Provide the [X, Y] coordinate of the cell's center where the given text is located.  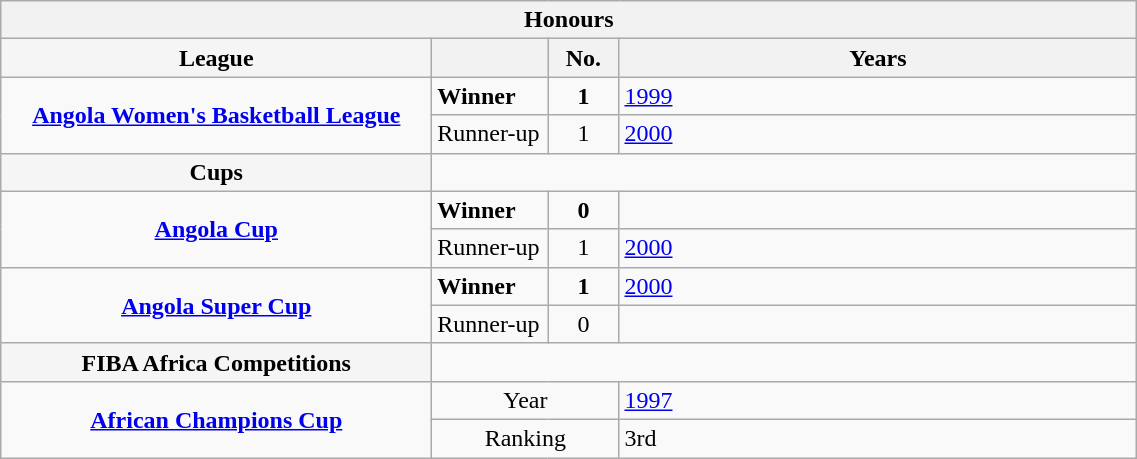
3rd [878, 438]
League [216, 58]
Angola Cup [216, 229]
1997 [878, 400]
African Champions Cup [216, 419]
Honours [569, 20]
Cups [216, 172]
Angola Women's Basketball League [216, 115]
Ranking [526, 438]
FIBA Africa Competitions [216, 362]
Year [526, 400]
1999 [878, 96]
Years [878, 58]
No. [584, 58]
Angola Super Cup [216, 305]
